Output the (X, Y) coordinate of the center of the cell containing the given text.  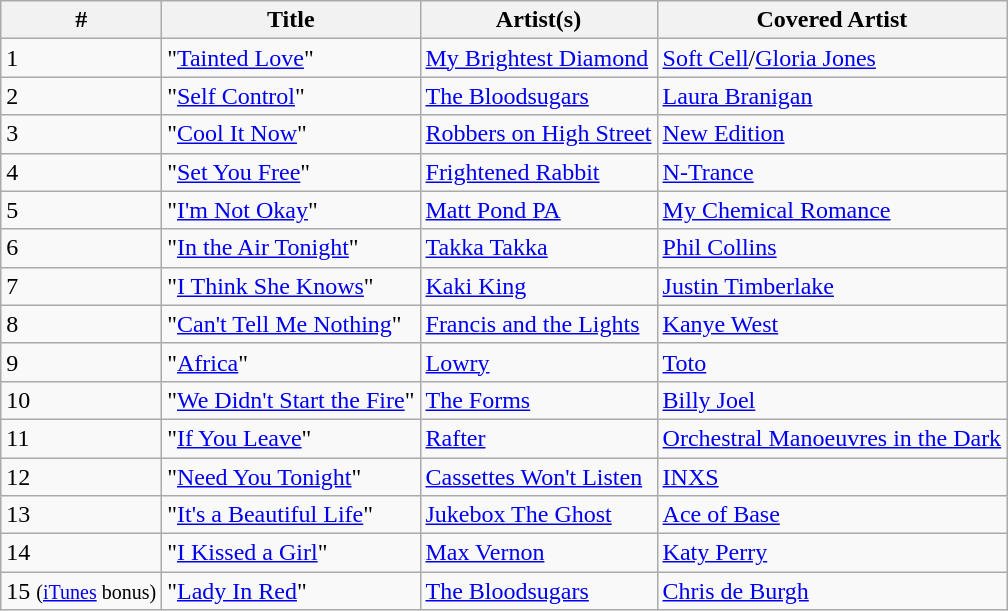
Covered Artist (832, 20)
Billy Joel (832, 400)
"Lady In Red" (291, 591)
Chris de Burgh (832, 591)
"It's a Beautiful Life" (291, 515)
"We Didn't Start the Fire" (291, 400)
New Edition (832, 134)
Rafter (538, 438)
"Set You Free" (291, 172)
Matt Pond PA (538, 210)
Orchestral Manoeuvres in the Dark (832, 438)
13 (82, 515)
Francis and the Lights (538, 324)
"Cool It Now" (291, 134)
14 (82, 553)
"Africa" (291, 362)
Cassettes Won't Listen (538, 477)
Ace of Base (832, 515)
Frightened Rabbit (538, 172)
Artist(s) (538, 20)
10 (82, 400)
Jukebox The Ghost (538, 515)
12 (82, 477)
11 (82, 438)
Laura Branigan (832, 96)
"Need You Tonight" (291, 477)
15 (iTunes bonus) (82, 591)
3 (82, 134)
"Can't Tell Me Nothing" (291, 324)
"In the Air Tonight" (291, 248)
The Forms (538, 400)
Katy Perry (832, 553)
"Tainted Love" (291, 58)
Phil Collins (832, 248)
Title (291, 20)
Robbers on High Street (538, 134)
6 (82, 248)
7 (82, 286)
N-Trance (832, 172)
# (82, 20)
Max Vernon (538, 553)
INXS (832, 477)
"I'm Not Okay" (291, 210)
"If You Leave" (291, 438)
5 (82, 210)
8 (82, 324)
2 (82, 96)
Kanye West (832, 324)
Soft Cell/Gloria Jones (832, 58)
"I Think She Knows" (291, 286)
9 (82, 362)
Lowry (538, 362)
My Chemical Romance (832, 210)
1 (82, 58)
Kaki King (538, 286)
Justin Timberlake (832, 286)
Toto (832, 362)
My Brightest Diamond (538, 58)
"I Kissed a Girl" (291, 553)
4 (82, 172)
Takka Takka (538, 248)
"Self Control" (291, 96)
